Output the [x, y] coordinate of the center of the cell containing the given text.  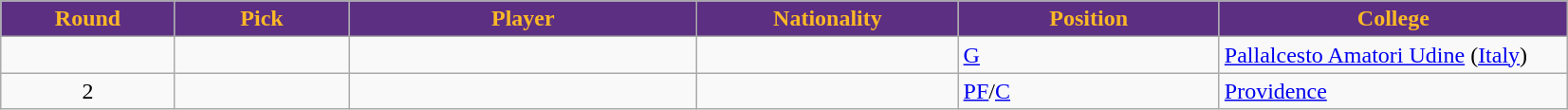
College [1393, 19]
Position [1089, 19]
PF/C [1089, 91]
2 [88, 91]
Pick [262, 19]
Round [88, 19]
Pallalcesto Amatori Udine (Italy) [1393, 55]
Player [524, 19]
Providence [1393, 91]
Nationality [827, 19]
G [1089, 55]
